Search for the cell housing the specified text and yield its [X, Y] center coordinate. 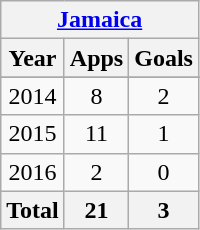
3 [164, 210]
Total [33, 210]
2014 [33, 96]
1 [164, 134]
21 [96, 210]
Year [33, 58]
Goals [164, 58]
2016 [33, 172]
Jamaica [100, 20]
2015 [33, 134]
0 [164, 172]
11 [96, 134]
8 [96, 96]
Apps [96, 58]
